Extract the (X, Y) coordinate from the center of the cell holding the provided text.  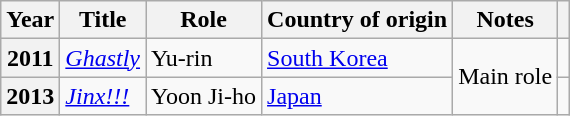
Jinx!!! (103, 96)
Japan (358, 96)
Title (103, 20)
Yu-rin (204, 58)
2011 (30, 58)
South Korea (358, 58)
Country of origin (358, 20)
Role (204, 20)
Year (30, 20)
Main role (506, 77)
Notes (506, 20)
Ghastly (103, 58)
2013 (30, 96)
Yoon Ji-ho (204, 96)
